Capture the cell that displays the provided text and extract its (X, Y) central coordinate. 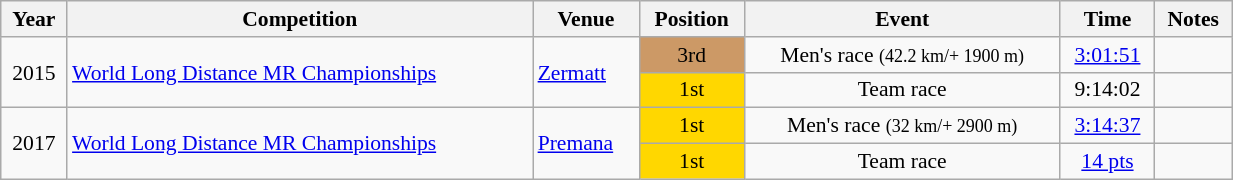
Event (902, 19)
Zermatt (586, 72)
3rd (692, 55)
Venue (586, 19)
Men's race (42.2 km/+ 1900 m) (902, 55)
Competition (300, 19)
Year (34, 19)
2017 (34, 144)
3:14:37 (1108, 126)
Notes (1194, 19)
9:14:02 (1108, 90)
Premana (586, 144)
Men's race (32 km/+ 2900 m) (902, 126)
2015 (34, 72)
Position (692, 19)
Time (1108, 19)
14 pts (1108, 162)
3:01:51 (1108, 55)
